Identify which cell holds the provided text, then report its [X, Y] central coordinate. 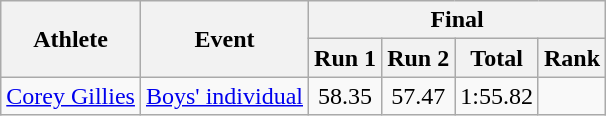
Final [458, 20]
57.47 [418, 96]
Rank [572, 58]
58.35 [346, 96]
Run 2 [418, 58]
Run 1 [346, 58]
1:55.82 [497, 96]
Event [224, 39]
Athlete [71, 39]
Boys' individual [224, 96]
Total [497, 58]
Corey Gillies [71, 96]
